Identify which cell holds the provided text, then report its (x, y) central coordinate. 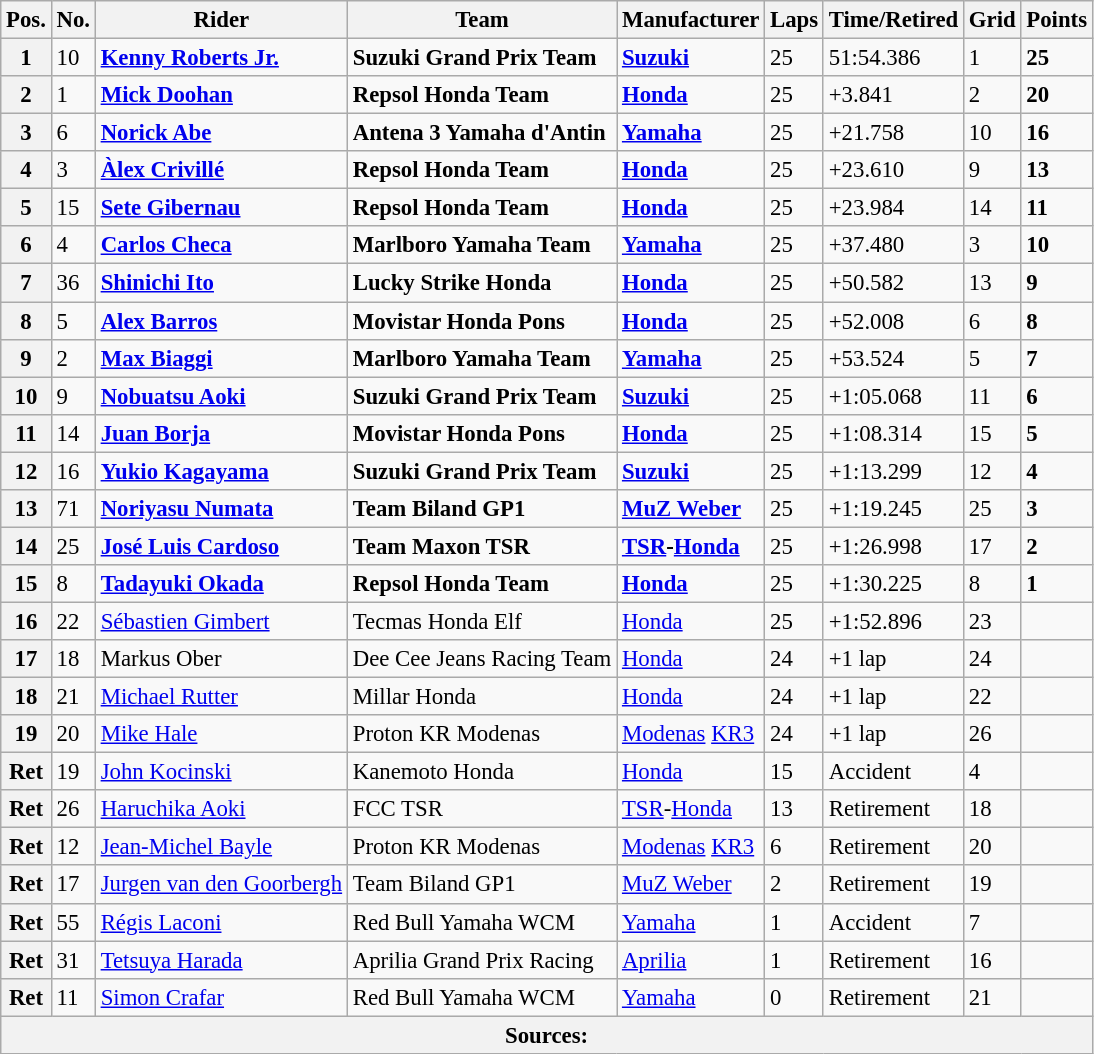
José Luis Cardoso (221, 546)
Team (482, 20)
Grid (992, 20)
Sources: (547, 1035)
Markus Ober (221, 659)
+3.841 (893, 95)
Mike Hale (221, 734)
Nobuatsu Aoki (221, 396)
Kenny Roberts Jr. (221, 58)
Rider (221, 20)
Jean-Michel Bayle (221, 847)
Laps (794, 20)
Yukio Kagayama (221, 471)
Mick Doohan (221, 95)
Points (1056, 20)
+1:08.314 (893, 433)
No. (73, 20)
55 (73, 922)
+52.008 (893, 321)
Alex Barros (221, 321)
Tecmas Honda Elf (482, 621)
Lucky Strike Honda (482, 283)
Millar Honda (482, 697)
Sébastien Gimbert (221, 621)
0 (794, 997)
Manufacturer (691, 20)
Norick Abe (221, 133)
+1:26.998 (893, 546)
Shinichi Ito (221, 283)
+1:05.068 (893, 396)
+1:13.299 (893, 471)
31 (73, 960)
+23.610 (893, 170)
Juan Borja (221, 433)
Dee Cee Jeans Racing Team (482, 659)
+50.582 (893, 283)
Time/Retired (893, 20)
Antena 3 Yamaha d'Antin (482, 133)
+23.984 (893, 208)
+1:52.896 (893, 621)
Jurgen van den Goorbergh (221, 885)
Michael Rutter (221, 697)
Simon Crafar (221, 997)
23 (992, 621)
Àlex Crivillé (221, 170)
+21.758 (893, 133)
+37.480 (893, 245)
Régis Laconi (221, 922)
Tetsuya Harada (221, 960)
Aprilia (691, 960)
+1:19.245 (893, 509)
36 (73, 283)
Haruchika Aoki (221, 809)
John Kocinski (221, 772)
Kanemoto Honda (482, 772)
Team Maxon TSR (482, 546)
+1:30.225 (893, 584)
FCC TSR (482, 809)
+53.524 (893, 358)
Pos. (26, 20)
71 (73, 509)
Tadayuki Okada (221, 584)
Max Biaggi (221, 358)
51:54.386 (893, 58)
Noriyasu Numata (221, 509)
Sete Gibernau (221, 208)
Aprilia Grand Prix Racing (482, 960)
Carlos Checa (221, 245)
